From the cell containing the given text, extract its center point as (x, y) coordinate. 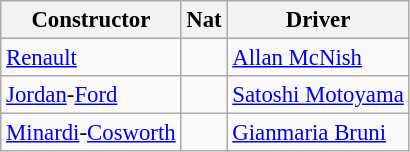
Constructor (91, 20)
Jordan-Ford (91, 95)
Gianmaria Bruni (318, 133)
Satoshi Motoyama (318, 95)
Driver (318, 20)
Renault (91, 58)
Minardi-Cosworth (91, 133)
Nat (204, 20)
Allan McNish (318, 58)
